Detect which cell encompasses the target text, then output its (x, y) center coordinate. 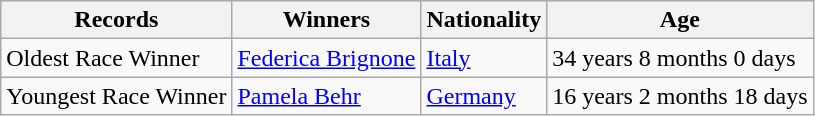
Germany (484, 96)
16 years 2 months 18 days (680, 96)
Age (680, 20)
Italy (484, 58)
Federica Brignone (326, 58)
Records (116, 20)
Pamela Behr (326, 96)
34 years 8 months 0 days (680, 58)
Nationality (484, 20)
Oldest Race Winner (116, 58)
Youngest Race Winner (116, 96)
Winners (326, 20)
